Return the [x, y] coordinate for the center point of the cell that contains the specified text.  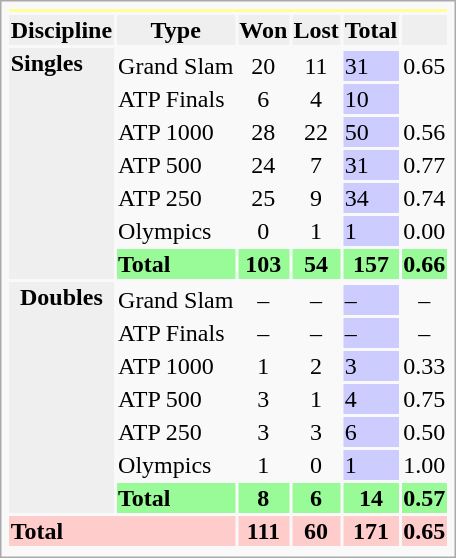
28 [264, 132]
Discipline [61, 30]
Doubles [61, 398]
60 [316, 531]
111 [264, 531]
171 [370, 531]
54 [316, 264]
8 [264, 498]
0.66 [424, 264]
34 [370, 198]
10 [370, 99]
22 [316, 132]
20 [264, 66]
0.33 [424, 366]
0.50 [424, 432]
25 [264, 198]
0.00 [424, 231]
14 [370, 498]
0.74 [424, 198]
Lost [316, 30]
0.77 [424, 165]
9 [316, 198]
Won [264, 30]
24 [264, 165]
Singles [61, 164]
103 [264, 264]
0.57 [424, 498]
0.56 [424, 132]
2 [316, 366]
0.75 [424, 399]
1.00 [424, 465]
157 [370, 264]
Type [176, 30]
11 [316, 66]
50 [370, 132]
7 [316, 165]
